Return [X, Y] of the center of cell containing provided text 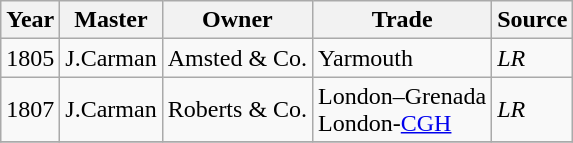
Roberts & Co. [237, 110]
Owner [237, 20]
Amsted & Co. [237, 58]
1805 [30, 58]
1807 [30, 110]
London–GrenadaLondon-CGH [402, 110]
Trade [402, 20]
Yarmouth [402, 58]
Source [532, 20]
Year [30, 20]
Master [111, 20]
